Search for the cell housing the specified text and yield its [X, Y] center coordinate. 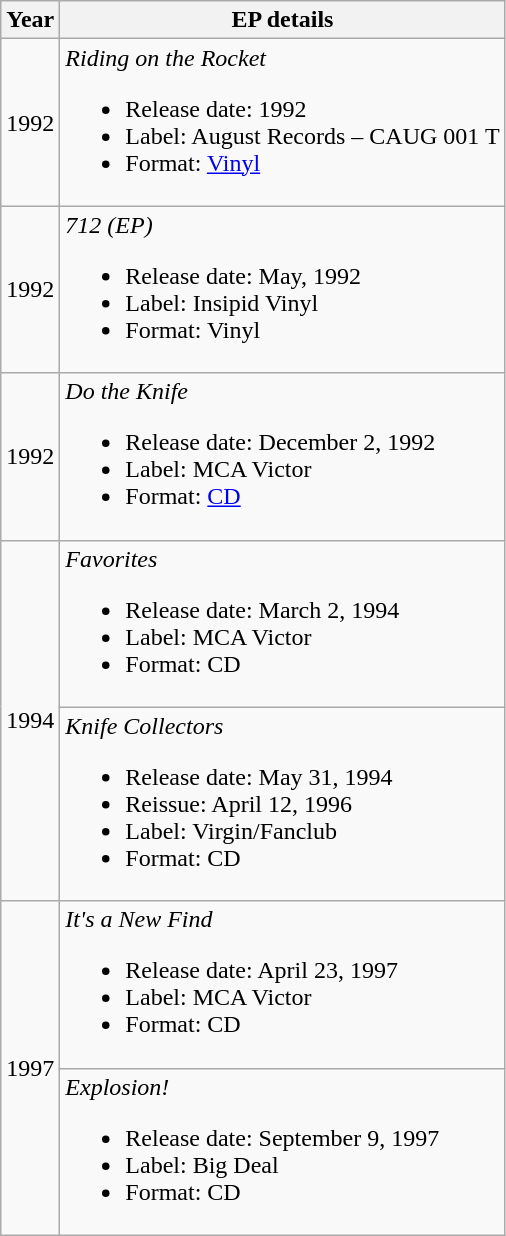
Year [30, 20]
FavoritesRelease date: March 2, 1994Label: MCA VictorFormat: CD [282, 624]
EP details [282, 20]
Explosion!Release date: September 9, 1997Label: Big DealFormat: CD [282, 1152]
Do the KnifeRelease date: December 2, 1992Label: MCA VictorFormat: CD [282, 456]
It's a New FindRelease date: April 23, 1997Label: MCA VictorFormat: CD [282, 984]
Knife CollectorsRelease date: May 31, 1994Reissue: April 12, 1996Label: Virgin/FanclubFormat: CD [282, 804]
712 (EP)Release date: May, 1992Label: Insipid VinylFormat: Vinyl [282, 290]
1994 [30, 720]
1997 [30, 1068]
Riding on the RocketRelease date: 1992Label: August Records – CAUG 001 TFormat: Vinyl [282, 122]
